Pinpoint the cell where the given text exists, returning its (x, y) midpoint coordinate. 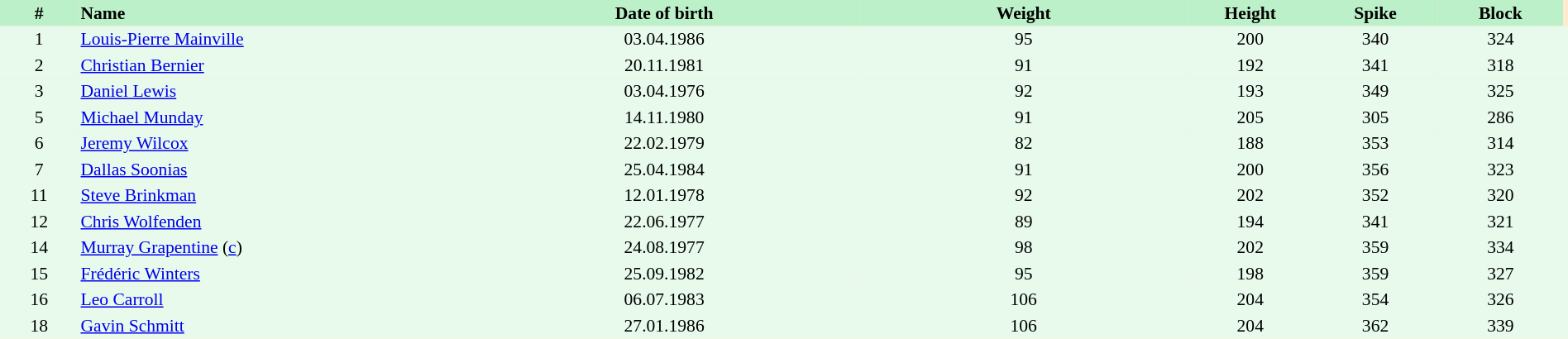
323 (1500, 169)
Christian Bernier (273, 65)
06.07.1983 (664, 299)
205 (1250, 117)
Gavin Schmitt (273, 326)
Weight (1024, 13)
192 (1250, 65)
Daniel Lewis (273, 91)
14.11.1980 (664, 117)
82 (1024, 144)
15 (39, 274)
Leo Carroll (273, 299)
20.11.1981 (664, 65)
25.04.1984 (664, 169)
320 (1500, 195)
339 (1500, 326)
314 (1500, 144)
12 (39, 222)
98 (1024, 248)
Date of birth (664, 13)
353 (1374, 144)
27.01.1986 (664, 326)
12.01.1978 (664, 195)
349 (1374, 91)
327 (1500, 274)
5 (39, 117)
14 (39, 248)
# (39, 13)
326 (1500, 299)
325 (1500, 91)
3 (39, 91)
188 (1250, 144)
321 (1500, 222)
194 (1250, 222)
03.04.1976 (664, 91)
286 (1500, 117)
Dallas Soonias (273, 169)
Frédéric Winters (273, 274)
Block (1500, 13)
Spike (1374, 13)
7 (39, 169)
6 (39, 144)
18 (39, 326)
Chris Wolfenden (273, 222)
318 (1500, 65)
1 (39, 40)
340 (1374, 40)
22.06.1977 (664, 222)
324 (1500, 40)
Height (1250, 13)
89 (1024, 222)
24.08.1977 (664, 248)
354 (1374, 299)
198 (1250, 274)
362 (1374, 326)
352 (1374, 195)
193 (1250, 91)
22.02.1979 (664, 144)
Name (273, 13)
Steve Brinkman (273, 195)
2 (39, 65)
Michael Munday (273, 117)
Louis-Pierre Mainville (273, 40)
16 (39, 299)
Jeremy Wilcox (273, 144)
356 (1374, 169)
305 (1374, 117)
334 (1500, 248)
Murray Grapentine (c) (273, 248)
25.09.1982 (664, 274)
11 (39, 195)
03.04.1986 (664, 40)
